Capture the cell that displays the provided text and extract its [x, y] central coordinate. 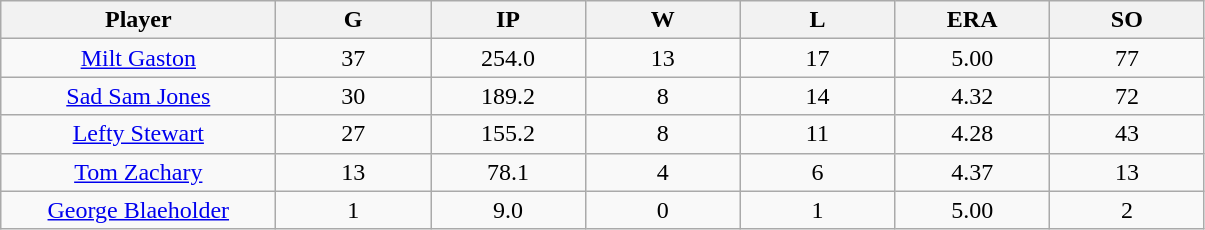
37 [354, 58]
189.2 [508, 96]
43 [1128, 134]
9.0 [508, 210]
W [662, 20]
George Blaeholder [138, 210]
Player [138, 20]
2 [1128, 210]
IP [508, 20]
0 [662, 210]
4.28 [972, 134]
Lefty Stewart [138, 134]
Milt Gaston [138, 58]
30 [354, 96]
72 [1128, 96]
17 [818, 58]
SO [1128, 20]
254.0 [508, 58]
27 [354, 134]
L [818, 20]
14 [818, 96]
Tom Zachary [138, 172]
G [354, 20]
155.2 [508, 134]
4.32 [972, 96]
6 [818, 172]
4 [662, 172]
4.37 [972, 172]
Sad Sam Jones [138, 96]
ERA [972, 20]
78.1 [508, 172]
77 [1128, 58]
11 [818, 134]
